Locate the cell with the specified text and output its [x, y] center coordinate. 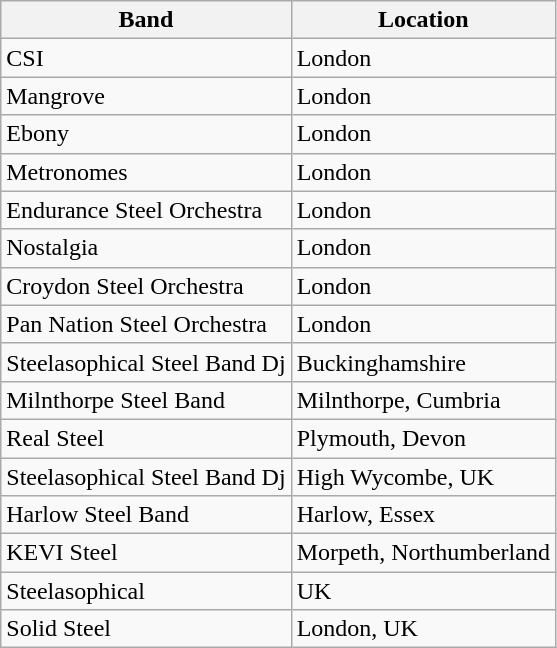
Pan Nation Steel Orchestra [146, 324]
London, UK [423, 629]
Harlow, Essex [423, 515]
Ebony [146, 134]
Steelasophical [146, 591]
Solid Steel [146, 629]
KEVI Steel [146, 553]
Location [423, 20]
Nostalgia [146, 248]
Real Steel [146, 438]
Plymouth, Devon [423, 438]
Band [146, 20]
Metronomes [146, 172]
Milnthorpe Steel Band [146, 400]
Mangrove [146, 96]
CSI [146, 58]
Buckinghamshire [423, 362]
UK [423, 591]
Endurance Steel Orchestra [146, 210]
Milnthorpe, Cumbria [423, 400]
High Wycombe, UK [423, 477]
Morpeth, Northumberland [423, 553]
Harlow Steel Band [146, 515]
Croydon Steel Orchestra [146, 286]
